For the text-containing cell, return its midpoint in [X, Y] coordinate format. 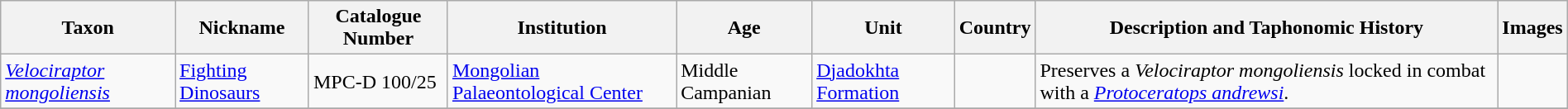
Velociraptor mongoliensis [88, 81]
Nickname [242, 28]
Images [1532, 28]
Fighting Dinosaurs [242, 81]
Age [744, 28]
Country [995, 28]
Institution [562, 28]
Djadokhta Formation [883, 81]
Middle Campanian [744, 81]
MPC-D 100/25 [378, 81]
Unit [883, 28]
Mongolian Palaeontological Center [562, 81]
Catalogue Number [378, 28]
Preserves a Velociraptor mongoliensis locked in combat with a Protoceratops andrewsi. [1267, 81]
Taxon [88, 28]
Description and Taphonomic History [1267, 28]
